Find where the given text appears and provide that cell's center as [x, y] coordinate. 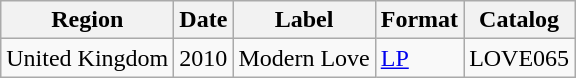
Date [204, 20]
Region [88, 20]
United Kingdom [88, 58]
Modern Love [304, 58]
Catalog [520, 20]
Format [419, 20]
Label [304, 20]
LP [419, 58]
2010 [204, 58]
LOVE065 [520, 58]
